Identify which cell holds the provided text, then report its [x, y] central coordinate. 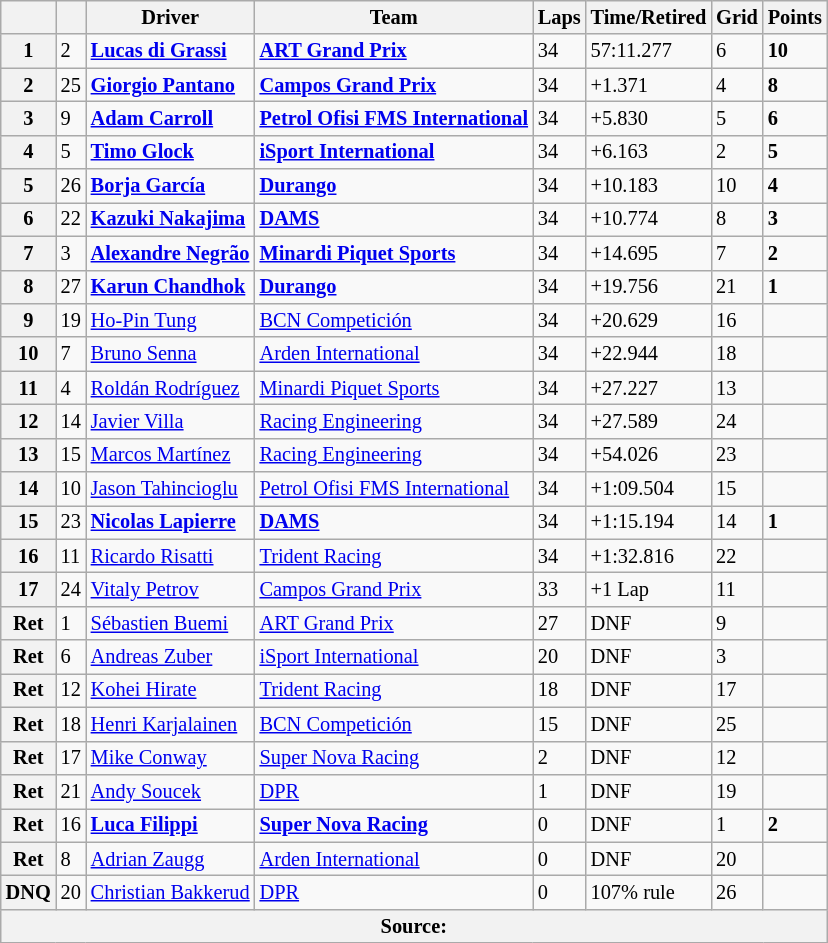
Borja García [170, 186]
Points [795, 17]
+6.163 [649, 152]
+5.830 [649, 118]
Andreas Zuber [170, 657]
+19.756 [649, 287]
Ho-Pin Tung [170, 320]
Team [394, 17]
Lucas di Grassi [170, 51]
Time/Retired [649, 17]
+10.183 [649, 186]
+1 Lap [649, 589]
Grid [737, 17]
Henri Karjalainen [170, 724]
Laps [560, 17]
DNQ [28, 892]
Roldán Rodríguez [170, 388]
+27.227 [649, 388]
Sébastien Buemi [170, 623]
Javier Villa [170, 421]
+1:09.504 [649, 489]
+22.944 [649, 354]
Andy Soucek [170, 791]
Ricardo Risatti [170, 556]
+14.695 [649, 253]
+54.026 [649, 455]
Nicolas Lapierre [170, 522]
+20.629 [649, 320]
Source: [414, 926]
+1.371 [649, 85]
57:11.277 [649, 51]
Vitaly Petrov [170, 589]
Kohei Hirate [170, 690]
Christian Bakkerud [170, 892]
+1:32.816 [649, 556]
+1:15.194 [649, 522]
Driver [170, 17]
Giorgio Pantano [170, 85]
Karun Chandhok [170, 287]
Kazuki Nakajima [170, 219]
Mike Conway [170, 758]
Marcos Martínez [170, 455]
Jason Tahincioglu [170, 489]
Adrian Zaugg [170, 859]
33 [560, 589]
107% rule [649, 892]
+27.589 [649, 421]
Adam Carroll [170, 118]
Alexandre Negrão [170, 253]
+10.774 [649, 219]
Luca Filippi [170, 825]
Bruno Senna [170, 354]
Timo Glock [170, 152]
